Extract the [x, y] coordinate from the center of the cell holding the provided text.  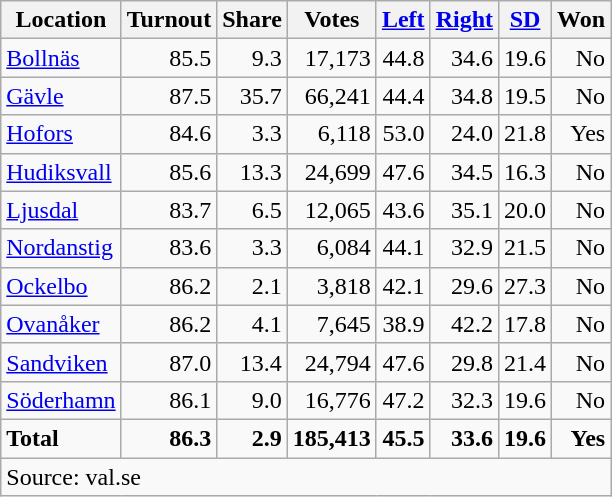
84.6 [169, 134]
3,818 [332, 286]
43.6 [403, 210]
2.1 [252, 286]
45.5 [403, 438]
Source: val.se [306, 477]
13.4 [252, 362]
86.1 [169, 400]
185,413 [332, 438]
33.6 [464, 438]
29.6 [464, 286]
Bollnäs [61, 58]
32.9 [464, 248]
27.3 [526, 286]
SD [526, 20]
20.0 [526, 210]
44.4 [403, 96]
Gävle [61, 96]
21.5 [526, 248]
32.3 [464, 400]
17.8 [526, 324]
87.0 [169, 362]
42.1 [403, 286]
53.0 [403, 134]
6,084 [332, 248]
13.3 [252, 172]
42.2 [464, 324]
Total [61, 438]
Ljusdal [61, 210]
86.3 [169, 438]
38.9 [403, 324]
24,794 [332, 362]
34.6 [464, 58]
21.8 [526, 134]
29.8 [464, 362]
Right [464, 20]
34.5 [464, 172]
Location [61, 20]
2.9 [252, 438]
66,241 [332, 96]
44.8 [403, 58]
85.5 [169, 58]
4.1 [252, 324]
35.7 [252, 96]
Turnout [169, 20]
6,118 [332, 134]
Left [403, 20]
16.3 [526, 172]
34.8 [464, 96]
87.5 [169, 96]
9.3 [252, 58]
83.6 [169, 248]
Won [582, 20]
47.2 [403, 400]
Sandviken [61, 362]
7,645 [332, 324]
12,065 [332, 210]
Share [252, 20]
24.0 [464, 134]
Ockelbo [61, 286]
35.1 [464, 210]
Söderhamn [61, 400]
Hudiksvall [61, 172]
6.5 [252, 210]
Hofors [61, 134]
Nordanstig [61, 248]
Ovanåker [61, 324]
21.4 [526, 362]
16,776 [332, 400]
19.5 [526, 96]
85.6 [169, 172]
9.0 [252, 400]
83.7 [169, 210]
24,699 [332, 172]
17,173 [332, 58]
44.1 [403, 248]
Votes [332, 20]
